Return [x, y] of the center of cell containing provided text 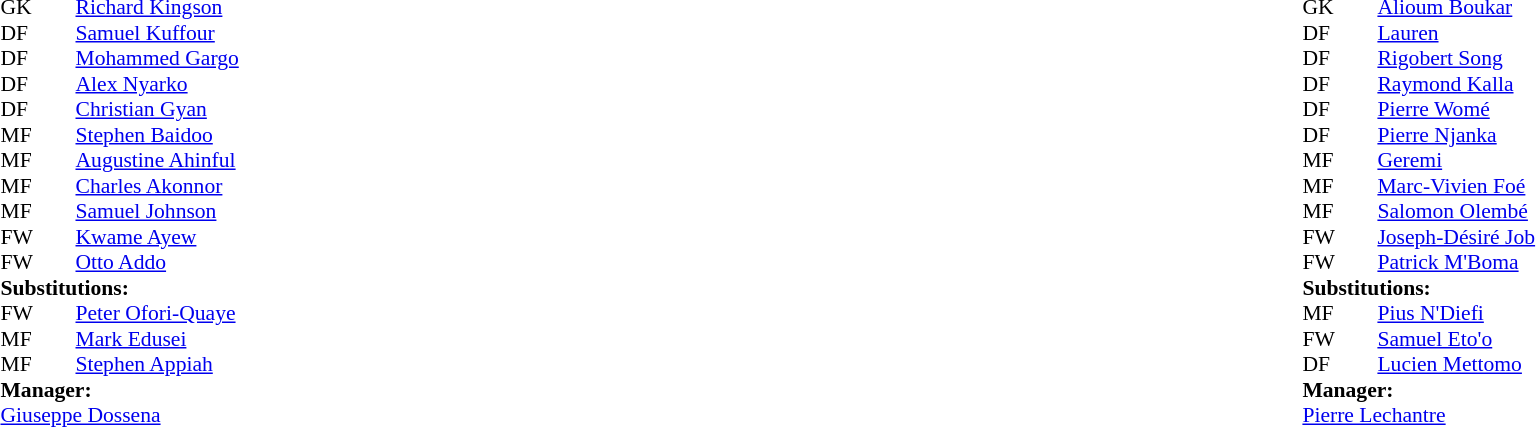
Pierre Njanka [1456, 135]
Pierre Womé [1456, 109]
Mohammed Gargo [158, 59]
Joseph-Désiré Job [1456, 237]
Stephen Baidoo [158, 135]
Alex Nyarko [158, 84]
Charles Akonnor [158, 186]
Pius N'Diefi [1456, 313]
Augustine Ahinful [158, 161]
Samuel Eto'o [1456, 339]
Rigobert Song [1456, 59]
Lauren [1456, 33]
Geremi [1456, 161]
Marc-Vivien Foé [1456, 186]
Salomon Olembé [1456, 211]
Mark Edusei [158, 339]
Peter Ofori-Quaye [158, 313]
Lucien Mettomo [1456, 365]
Patrick M'Boma [1456, 263]
Stephen Appiah [158, 365]
Samuel Kuffour [158, 33]
Kwame Ayew [158, 237]
Raymond Kalla [1456, 84]
Christian Gyan [158, 109]
Otto Addo [158, 263]
Samuel Johnson [158, 211]
